Identify which cell holds the provided text, then report its (x, y) central coordinate. 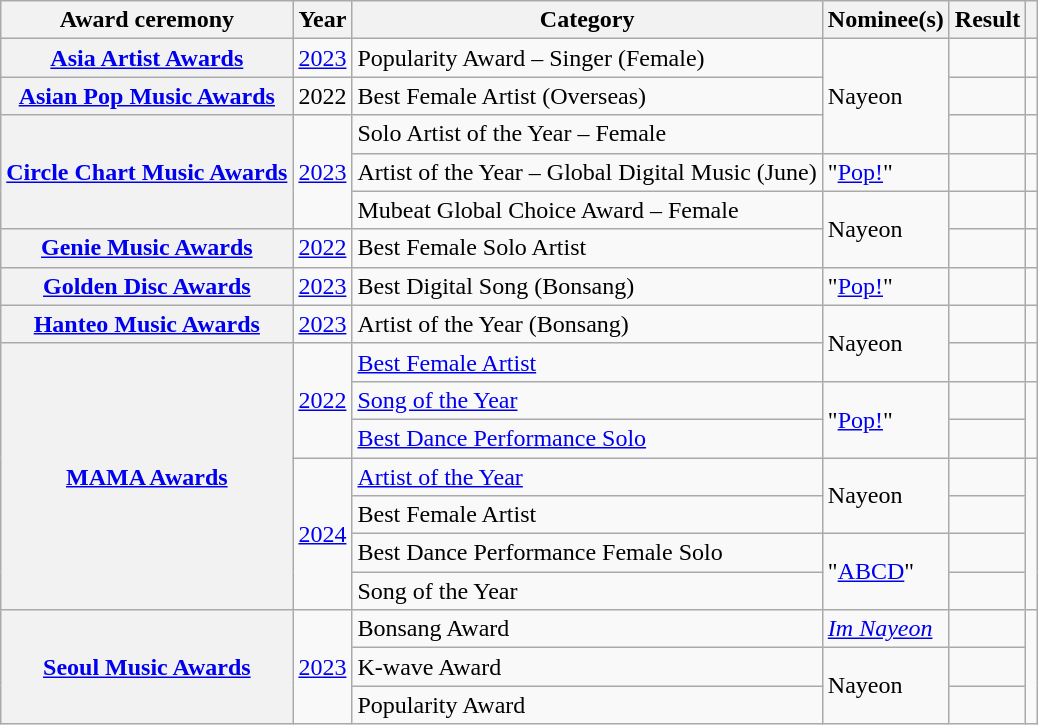
Circle Chart Music Awards (147, 172)
Best Digital Song (Bonsang) (587, 286)
Best Dance Performance Female Solo (587, 553)
Solo Artist of the Year – Female (587, 134)
Seoul Music Awards (147, 667)
Artist of the Year – Global Digital Music (June) (587, 172)
Im Nayeon (886, 629)
Popularity Award – Singer (Female) (587, 58)
MAMA Awards (147, 476)
Result (987, 20)
Year (322, 20)
Best Female Artist (Overseas) (587, 96)
Category (587, 20)
Asia Artist Awards (147, 58)
Genie Music Awards (147, 248)
Asian Pop Music Awards (147, 96)
Nominee(s) (886, 20)
Mubeat Global Choice Award – Female (587, 210)
Best Female Solo Artist (587, 248)
Hanteo Music Awards (147, 324)
Popularity Award (587, 705)
Artist of the Year (587, 477)
Artist of the Year (Bonsang) (587, 324)
Bonsang Award (587, 629)
K-wave Award (587, 667)
Best Dance Performance Solo (587, 438)
"ABCD" (886, 572)
Golden Disc Awards (147, 286)
Award ceremony (147, 20)
2024 (322, 534)
